Find where the given text appears and provide that cell's center as [x, y] coordinate. 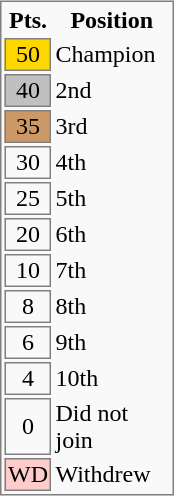
Champion [112, 56]
8th [112, 308]
20 [28, 236]
6th [112, 236]
35 [28, 128]
Withdrew [112, 476]
Did not join [112, 428]
50 [28, 56]
5th [112, 200]
25 [28, 200]
9th [112, 344]
WD [28, 476]
7th [112, 272]
40 [28, 92]
10th [112, 380]
4 [28, 380]
8 [28, 308]
30 [28, 164]
2nd [112, 92]
6 [28, 344]
4th [112, 164]
0 [28, 428]
Position [112, 21]
Pts. [28, 21]
3rd [112, 128]
10 [28, 272]
